Pinpoint the cell where the given text exists, returning its (X, Y) midpoint coordinate. 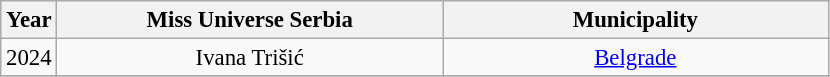
Miss Universe Serbia (250, 20)
Ivana Trišić (250, 58)
Year (29, 20)
Municipality (635, 20)
Belgrade (635, 58)
2024 (29, 58)
